Output the (x, y) coordinate of the center of the cell containing the given text.  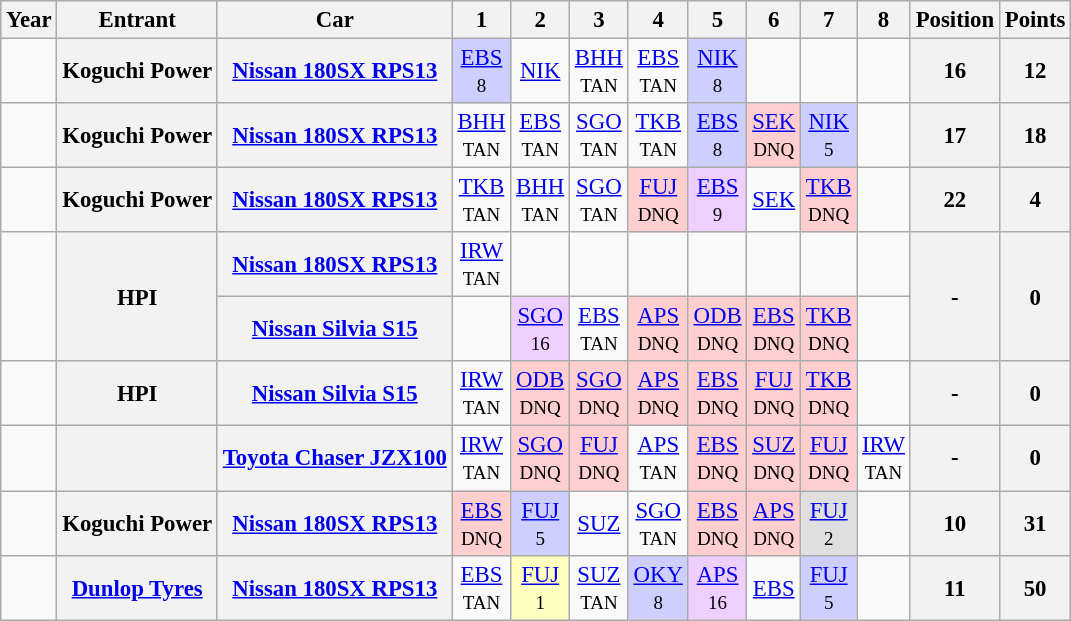
31 (1034, 524)
18 (1034, 136)
Points (1034, 20)
SEKDNQ (774, 136)
Year (29, 20)
SUZ (600, 524)
17 (954, 136)
Toyota Chaser JZX100 (334, 458)
SUZTAN (600, 588)
FUJ2 (829, 524)
EBS9 (718, 200)
NIK8 (718, 72)
SGO16 (540, 330)
FUJ1 (540, 588)
7 (829, 20)
12 (1034, 72)
Entrant (138, 20)
NIK (540, 72)
NIK5 (829, 136)
2 (540, 20)
10 (954, 524)
22 (954, 200)
50 (1034, 588)
6 (774, 20)
SUZDNQ (774, 458)
1 (482, 20)
EBS (774, 588)
11 (954, 588)
3 (600, 20)
Position (954, 20)
SEK (774, 200)
APS16 (718, 588)
Car (334, 20)
5 (718, 20)
Dunlop Tyres (138, 588)
8 (884, 20)
OKY8 (658, 588)
APSTAN (658, 458)
16 (954, 72)
